Search for the cell housing the specified text and yield its [X, Y] center coordinate. 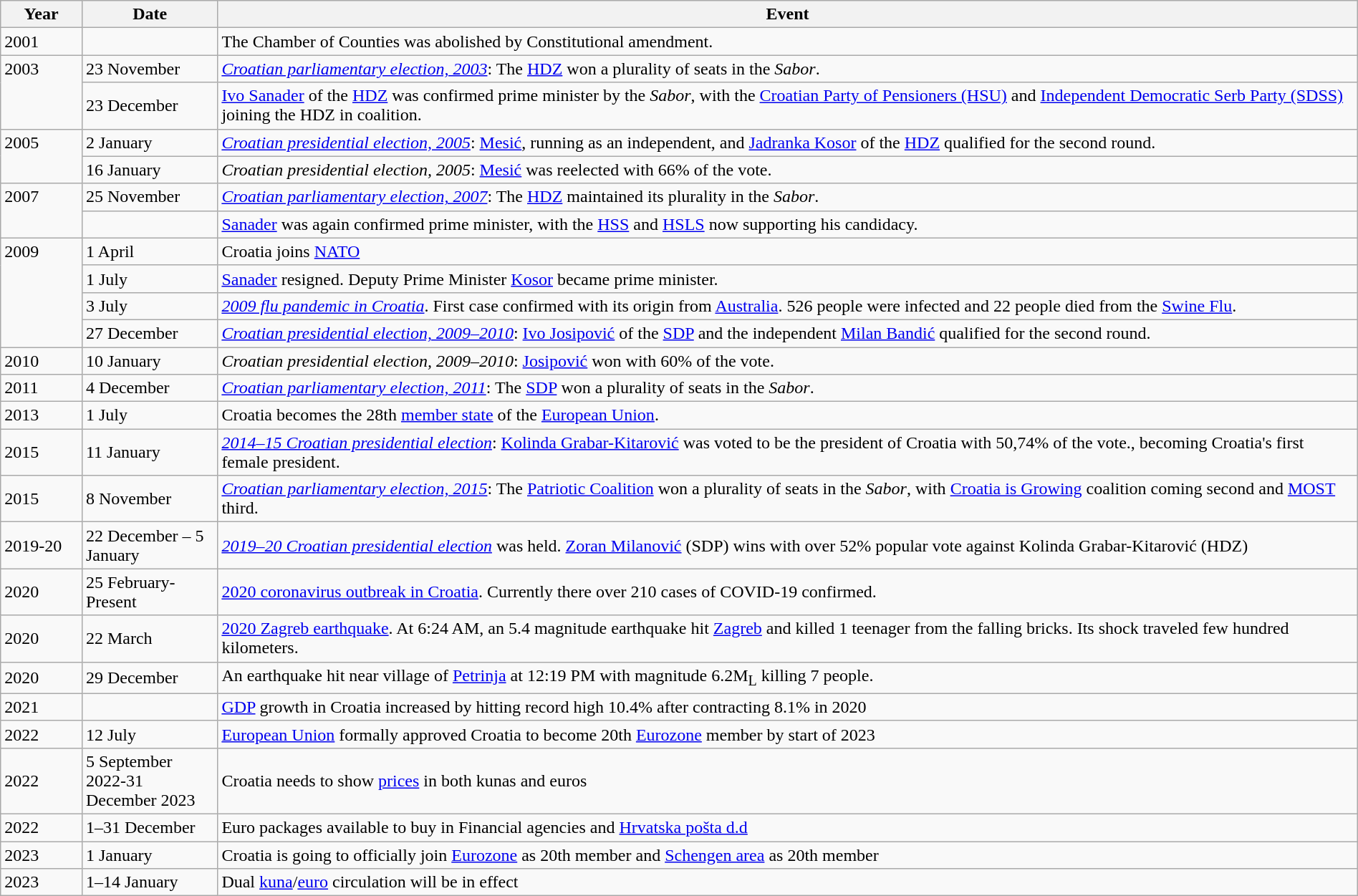
10 January [149, 360]
22 March [149, 639]
2020 coronavirus outbreak in Croatia. Currently there over 210 cases of COVID-19 confirmed. [788, 592]
29 December [149, 678]
Euro packages available to buy in Financial agencies and Hrvatska pošta d.d [788, 828]
16 January [149, 170]
25 November [149, 197]
27 December [149, 333]
Date [149, 14]
3 July [149, 306]
2009 flu pandemic in Croatia. First case confirmed with its origin from Australia. 526 people were infected and 22 people died from the Swine Flu. [788, 306]
22 December – 5 January [149, 546]
Year [42, 14]
Croatia joins NATO [788, 251]
2007 [42, 211]
Croatia needs to show prices in both kunas and euros [788, 781]
Dual kuna/euro circulation will be in effect [788, 882]
2010 [42, 360]
1–31 December [149, 828]
23 December [149, 106]
Sanader was again confirmed prime minister, with the HSS and HSLS now supporting his candidacy. [788, 224]
Sanader resigned. Deputy Prime Minister Kosor became prime minister. [788, 279]
Croatian parliamentary election, 2011: The SDP won a plurality of seats in the Sabor. [788, 388]
23 November [149, 69]
1–14 January [149, 882]
Croatian presidential election, 2009–2010: Ivo Josipović of the SDP and the independent Milan Bandić qualified for the second round. [788, 333]
2001 [42, 42]
1 January [149, 855]
Croatia is going to officially join Eurozone as 20th member and Schengen area as 20th member [788, 855]
12 July [149, 734]
2019–20 Croatian presidential election was held. Zoran Milanović (SDP) wins with over 52% popular vote against Kolinda Grabar-Kitarović (HDZ) [788, 546]
4 December [149, 388]
11 January [149, 453]
2005 [42, 156]
2013 [42, 415]
Croatian presidential election, 2005: Mesić, running as an independent, and Jadranka Kosor of the HDZ qualified for the second round. [788, 143]
2 January [149, 143]
GDP growth in Croatia increased by hitting record high 10.4% after contracting 8.1% in 2020 [788, 707]
2019-20 [42, 546]
8 November [149, 498]
Croatia becomes the 28th member state of the European Union. [788, 415]
An earthquake hit near village of Petrinja at 12:19 PM with magnitude 6.2ML killing 7 people. [788, 678]
Croatian presidential election, 2005: Mesić was reelected with 66% of the vote. [788, 170]
Croatian parliamentary election, 2007: The HDZ maintained its plurality in the Sabor. [788, 197]
The Chamber of Counties was abolished by Constitutional amendment. [788, 42]
5 September 2022-31 December 2023 [149, 781]
2009 [42, 292]
Event [788, 14]
2011 [42, 388]
2021 [42, 707]
2003 [42, 92]
Croatian presidential election, 2009–2010: Josipović won with 60% of the vote. [788, 360]
Croatian parliamentary election, 2003: The HDZ won a plurality of seats in the Sabor. [788, 69]
European Union formally approved Croatia to become 20th Eurozone member by start of 2023 [788, 734]
1 April [149, 251]
25 February-Present [149, 592]
